Search for the cell housing the specified text and yield its [x, y] center coordinate. 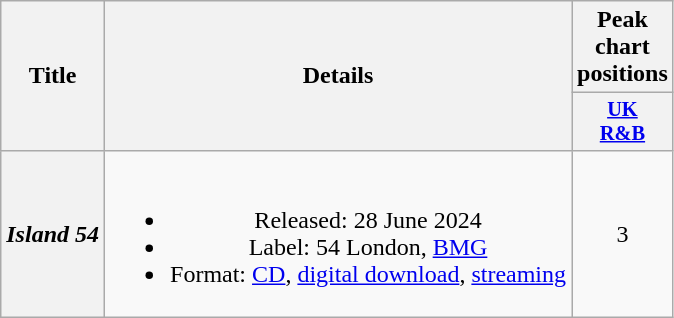
Released: 28 June 2024Label: 54 London, BMGFormat: CD, digital download, streaming [338, 234]
Title [53, 76]
UKR&B [623, 122]
Details [338, 76]
Peak chart positions [623, 47]
3 [623, 234]
Island 54 [53, 234]
